Find where the given text appears and provide that cell's center as (x, y) coordinate. 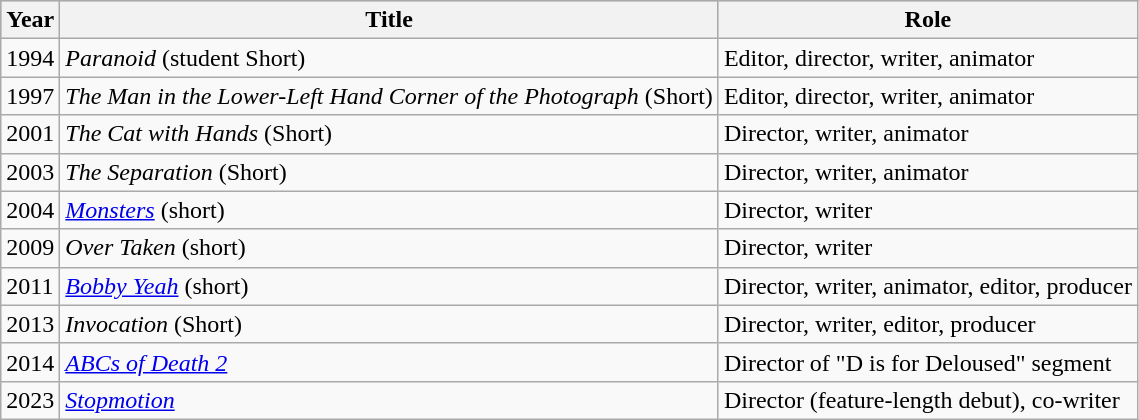
Paranoid (student Short) (390, 58)
Director, writer, editor, producer (928, 324)
Director, writer, animator, editor, producer (928, 286)
1994 (30, 58)
1997 (30, 96)
Director of "D is for Deloused" segment (928, 362)
2003 (30, 172)
Title (390, 20)
Year (30, 20)
2011 (30, 286)
Monsters (short) (390, 210)
The Cat with Hands (Short) (390, 134)
2013 (30, 324)
The Separation (Short) (390, 172)
Invocation (Short) (390, 324)
The Man in the Lower-Left Hand Corner of the Photograph (Short) (390, 96)
ABCs of Death 2 (390, 362)
2023 (30, 400)
Stopmotion (390, 400)
2009 (30, 248)
Over Taken (short) (390, 248)
Role (928, 20)
2004 (30, 210)
2001 (30, 134)
Bobby Yeah (short) (390, 286)
Director (feature-length debut), co-writer (928, 400)
2014 (30, 362)
